Return the [X, Y] coordinate for the center point of the cell that contains the specified text.  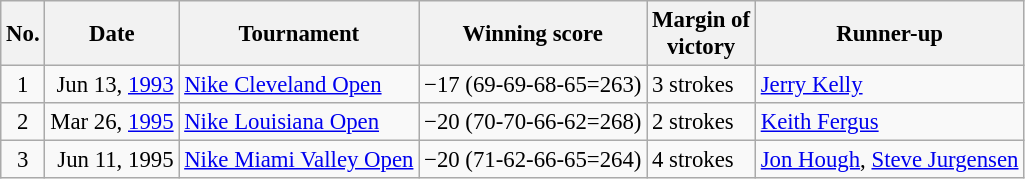
Runner-up [889, 34]
Jerry Kelly [889, 85]
No. [23, 34]
Date [112, 34]
−20 (71-62-66-65=264) [533, 160]
1 [23, 85]
Tournament [299, 34]
Jun 11, 1995 [112, 160]
Nike Miami Valley Open [299, 160]
Margin ofvictory [702, 34]
4 strokes [702, 160]
3 strokes [702, 85]
Nike Louisiana Open [299, 122]
−20 (70-70-66-62=268) [533, 122]
3 [23, 160]
−17 (69-69-68-65=263) [533, 85]
Keith Fergus [889, 122]
Mar 26, 1995 [112, 122]
2 [23, 122]
Jon Hough, Steve Jurgensen [889, 160]
Winning score [533, 34]
Nike Cleveland Open [299, 85]
Jun 13, 1993 [112, 85]
2 strokes [702, 122]
